Provide the (X, Y) coordinate of the cell's center where the given text is located.  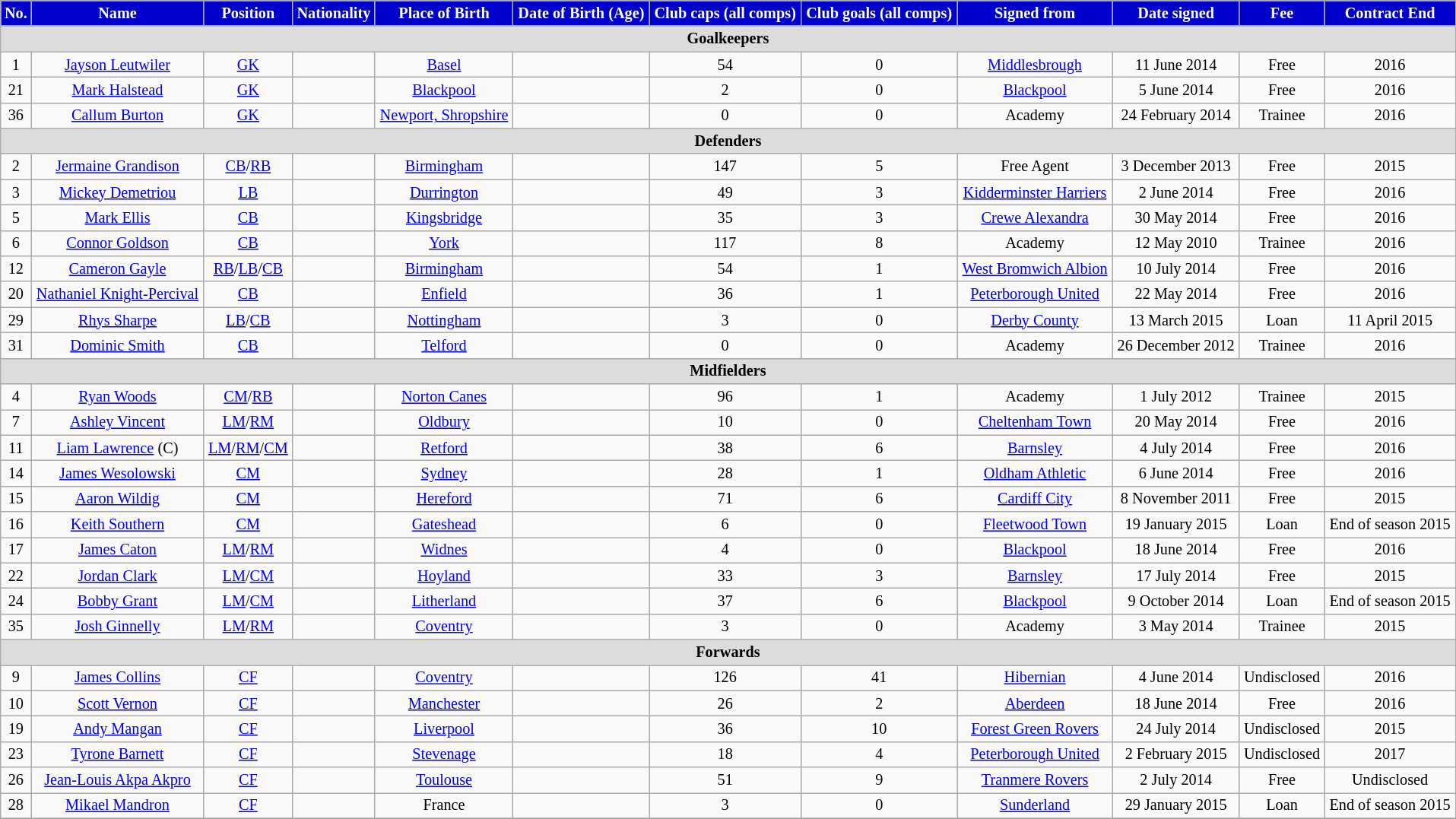
2 July 2014 (1175, 780)
Goalkeepers (728, 39)
Enfield (444, 294)
24 July 2014 (1175, 729)
2 June 2014 (1175, 192)
Sydney (444, 473)
Mark Halstead (117, 90)
Aaron Wildig (117, 499)
LB (248, 192)
31 (16, 345)
19 January 2015 (1175, 524)
Andy Mangan (117, 729)
18 (725, 754)
Nationality (334, 13)
8 November 2011 (1175, 499)
Keith Southern (117, 524)
Contract End (1390, 13)
Jordan Clark (117, 576)
3 May 2014 (1175, 627)
Place of Birth (444, 13)
3 December 2013 (1175, 167)
Signed from (1035, 13)
Liam Lawrence (C) (117, 448)
Tranmere Rovers (1035, 780)
Sunderland (1035, 805)
38 (725, 448)
2 February 2015 (1175, 754)
Cheltenham Town (1035, 422)
20 May 2014 (1175, 422)
Cameron Gayle (117, 268)
Position (248, 13)
West Bromwich Albion (1035, 268)
Club goals (all comps) (879, 13)
8 (879, 243)
9 October 2014 (1175, 601)
James Wesolowski (117, 473)
6 June 2014 (1175, 473)
Josh Ginnelly (117, 627)
Midfielders (728, 371)
Newport, Shropshire (444, 116)
Stevenage (444, 754)
17 July 2014 (1175, 576)
Name (117, 13)
Date signed (1175, 13)
Crewe Alexandra (1035, 217)
LM/RM/CM (248, 448)
19 (16, 729)
29 (16, 320)
Forest Green Rovers (1035, 729)
Bobby Grant (117, 601)
Nottingham (444, 320)
14 (16, 473)
France (444, 805)
1 July 2012 (1175, 396)
Liverpool (444, 729)
Jermaine Grandison (117, 167)
5 June 2014 (1175, 90)
RB/LB/CB (248, 268)
Middlesbrough (1035, 64)
11 April 2015 (1390, 320)
10 July 2014 (1175, 268)
CB/RB (248, 167)
Telford (444, 345)
11 June 2014 (1175, 64)
Jayson Leutwiler (117, 64)
Jean-Louis Akpa Akpro (117, 780)
16 (16, 524)
17 (16, 550)
Dominic Smith (117, 345)
12 May 2010 (1175, 243)
Fleetwood Town (1035, 524)
4 June 2014 (1175, 678)
117 (725, 243)
30 May 2014 (1175, 217)
Oldham Athletic (1035, 473)
Basel (444, 64)
51 (725, 780)
Date of Birth (Age) (581, 13)
11 (16, 448)
22 (16, 576)
Mickey Demetriou (117, 192)
Rhys Sharpe (117, 320)
Retford (444, 448)
4 July 2014 (1175, 448)
Fee (1282, 13)
Hereford (444, 499)
No. (16, 13)
Tyrone Barnett (117, 754)
Gateshead (444, 524)
Cardiff City (1035, 499)
96 (725, 396)
Club caps (all comps) (725, 13)
7 (16, 422)
Ashley Vincent (117, 422)
33 (725, 576)
Toulouse (444, 780)
12 (16, 268)
26 December 2012 (1175, 345)
Oldbury (444, 422)
Connor Goldson (117, 243)
Norton Canes (444, 396)
Aberdeen (1035, 703)
37 (725, 601)
Kidderminster Harriers (1035, 192)
Mikael Mandron (117, 805)
Callum Burton (117, 116)
Mark Ellis (117, 217)
2017 (1390, 754)
29 January 2015 (1175, 805)
Hibernian (1035, 678)
71 (725, 499)
LB/CB (248, 320)
Hoyland (444, 576)
15 (16, 499)
24 (16, 601)
Manchester (444, 703)
49 (725, 192)
21 (16, 90)
22 May 2014 (1175, 294)
James Collins (117, 678)
24 February 2014 (1175, 116)
Kingsbridge (444, 217)
Durrington (444, 192)
York (444, 243)
147 (725, 167)
Scott Vernon (117, 703)
Ryan Woods (117, 396)
Forwards (728, 652)
23 (16, 754)
Derby County (1035, 320)
Nathaniel Knight-Percival (117, 294)
126 (725, 678)
41 (879, 678)
Widnes (444, 550)
20 (16, 294)
Defenders (728, 141)
13 March 2015 (1175, 320)
Litherland (444, 601)
CM/RB (248, 396)
James Caton (117, 550)
Free Agent (1035, 167)
